Scan for the cell matching the given text and deliver its (x, y) coordinate at center. 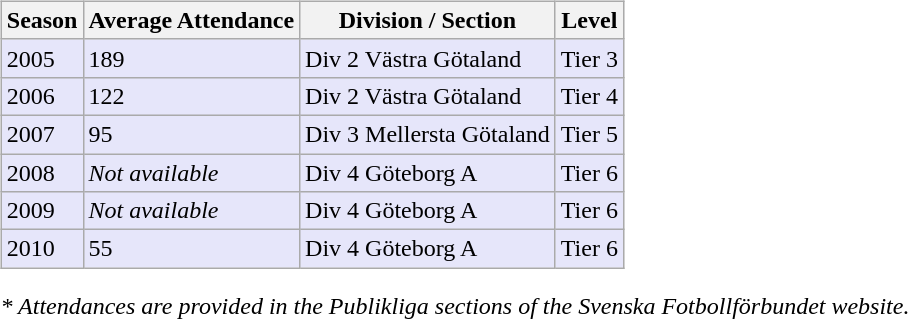
Tier 4 (589, 96)
Division / Section (428, 20)
Tier 3 (589, 58)
Average Attendance (192, 20)
Div 3 Mellersta Götaland (428, 134)
95 (192, 134)
122 (192, 96)
Level (589, 20)
Season (42, 20)
189 (192, 58)
55 (192, 249)
2009 (42, 211)
2010 (42, 249)
2007 (42, 134)
2008 (42, 173)
2006 (42, 96)
Tier 5 (589, 134)
2005 (42, 58)
